Find where the given text appears and provide that cell's center as [x, y] coordinate. 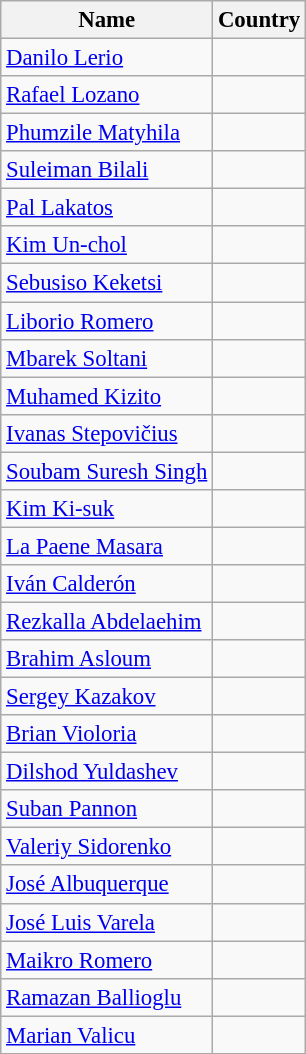
Ramazan Ballioglu [107, 997]
Suleiman Bilali [107, 170]
Name [107, 20]
José Luis Varela [107, 922]
Rafael Lozano [107, 95]
La Paene Masara [107, 546]
Marian Valicu [107, 1035]
Mbarek Soltani [107, 358]
Brahim Asloum [107, 659]
Danilo Lerio [107, 58]
Maikro Romero [107, 960]
Kim Un-chol [107, 245]
Pal Lakatos [107, 208]
Country [260, 20]
Brian Violoria [107, 734]
Sebusiso Keketsi [107, 283]
Dilshod Yuldashev [107, 772]
Ivanas Stepovičius [107, 433]
José Albuquerque [107, 885]
Muhamed Kizito [107, 396]
Suban Pannon [107, 809]
Phumzile Matyhila [107, 133]
Kim Ki-suk [107, 509]
Liborio Romero [107, 321]
Valeriy Sidorenko [107, 847]
Sergey Kazakov [107, 697]
Rezkalla Abdelaehim [107, 621]
Iván Calderón [107, 584]
Soubam Suresh Singh [107, 471]
